Return the [X, Y] coordinate for the center point of the cell that contains the specified text.  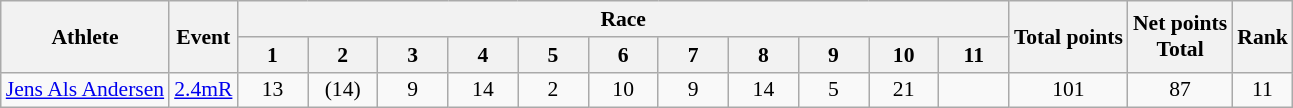
(14) [343, 90]
21 [904, 90]
6 [623, 55]
7 [693, 55]
87 [1180, 90]
1 [272, 55]
2.4mR [203, 90]
3 [413, 55]
8 [763, 55]
Race [622, 19]
Net pointsTotal [1180, 36]
Jens Als Andersen [85, 90]
Event [203, 36]
4 [483, 55]
Total points [1068, 36]
Athlete [85, 36]
101 [1068, 90]
Rank [1262, 36]
13 [272, 90]
